Return the (X, Y) coordinate for the center point of the cell that contains the specified text.  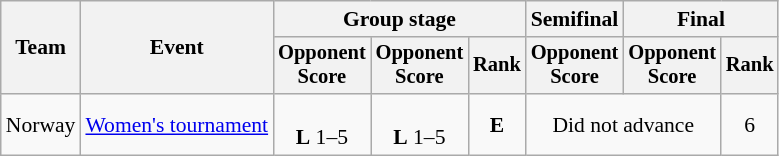
Event (176, 48)
Group stage (400, 19)
6 (750, 124)
Did not advance (624, 124)
Semifinal (575, 19)
Team (41, 48)
Women's tournament (176, 124)
E (497, 124)
Norway (41, 124)
Final (700, 19)
